Find where the given text appears and provide that cell's center as (x, y) coordinate. 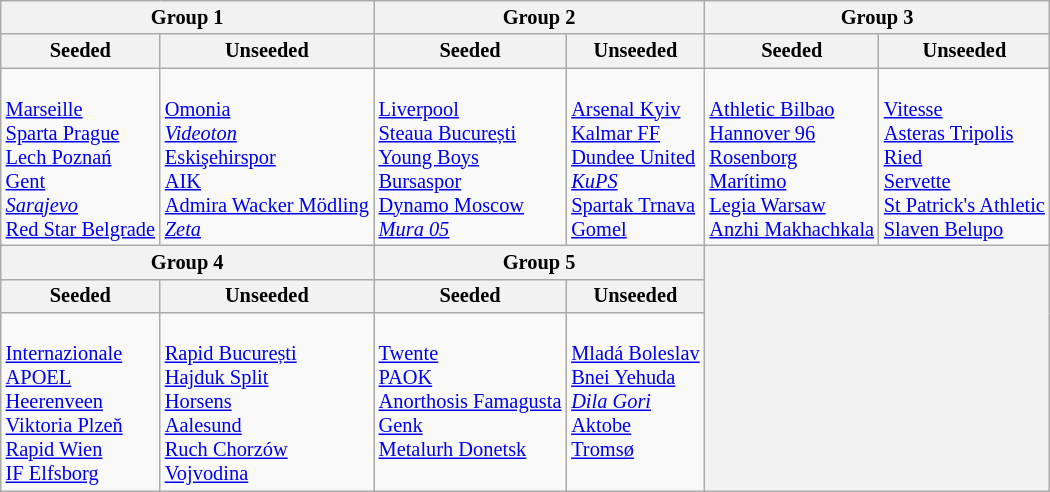
Twente PAOK Anorthosis Famagusta Genk Metalurh Donetsk (470, 402)
Group 2 (540, 17)
Arsenal Kyiv Kalmar FF Dundee United KuPS Spartak Trnava Gomel (635, 157)
Group 1 (188, 17)
Group 5 (540, 262)
Marseille Sparta Prague Lech Poznań Gent Sarajevo Red Star Belgrade (80, 157)
Vitesse Asteras Tripolis Ried Servette St Patrick's Athletic Slaven Belupo (964, 157)
Rapid București Hajduk Split Horsens Aalesund Ruch Chorzów Vojvodina (267, 402)
Liverpool Steaua București Young Boys Bursaspor Dynamo Moscow Mura 05 (470, 157)
Omonia Videoton Eskişehirspor AIK Admira Wacker Mödling Zeta (267, 157)
Internazionale APOEL Heerenveen Viktoria Plzeň Rapid Wien IF Elfsborg (80, 402)
Group 3 (878, 17)
Group 4 (188, 262)
Athletic Bilbao Hannover 96 Rosenborg Marítimo Legia Warsaw Anzhi Makhachkala (792, 157)
Mladá Boleslav Bnei Yehuda Dila Gori Aktobe Tromsø (635, 402)
